Search for the cell housing the specified text and yield its (x, y) center coordinate. 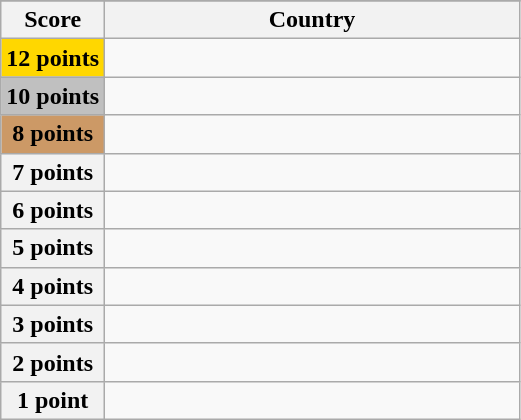
12 points (53, 58)
6 points (53, 210)
5 points (53, 248)
3 points (53, 324)
10 points (53, 96)
2 points (53, 362)
Score (53, 20)
Country (312, 20)
7 points (53, 172)
4 points (53, 286)
1 point (53, 400)
8 points (53, 134)
